Search for the cell housing the specified text and yield its (x, y) center coordinate. 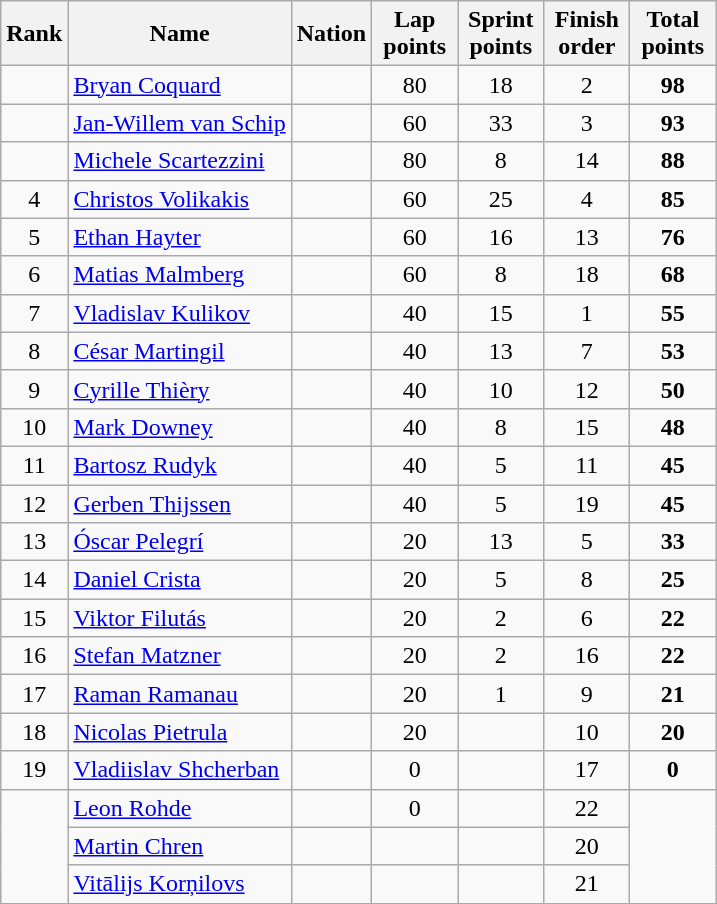
Name (180, 34)
Vladislav Kulikov (180, 313)
Martin Chren (180, 846)
Michele Scartezzini (180, 161)
Total points (673, 34)
68 (673, 275)
98 (673, 85)
Nation (331, 34)
Gerben Thijssen (180, 503)
50 (673, 389)
88 (673, 161)
Cyrille Thièry (180, 389)
Raman Ramanau (180, 694)
Vitālijs Korņilovs (180, 884)
Stefan Matzner (180, 656)
Viktor Filutás (180, 618)
Mark Downey (180, 427)
César Martingil (180, 351)
48 (673, 427)
Sprint points (501, 34)
55 (673, 313)
Leon Rohde (180, 808)
76 (673, 237)
Rank (34, 34)
Bryan Coquard (180, 85)
Lap points (415, 34)
Christos Volikakis (180, 199)
3 (587, 123)
93 (673, 123)
Nicolas Pietrula (180, 732)
Finish order (587, 34)
Daniel Crista (180, 580)
Bartosz Rudyk (180, 465)
Ethan Hayter (180, 237)
Vladiislav Shcherban (180, 770)
Óscar Pelegrí (180, 542)
85 (673, 199)
Jan-Willem van Schip (180, 123)
Matias Malmberg (180, 275)
53 (673, 351)
